Capture the cell that displays the provided text and extract its (X, Y) central coordinate. 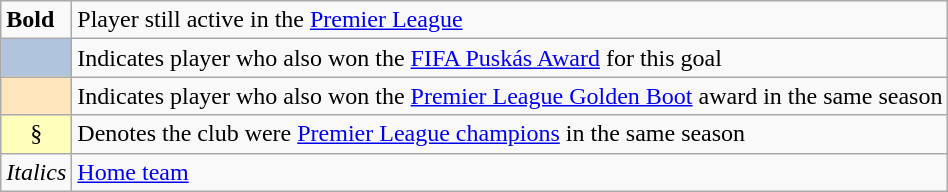
Indicates player who also won the FIFA Puskás Award for this goal (510, 58)
Italics (36, 172)
Denotes the club were Premier League champions in the same season (510, 134)
Player still active in the Premier League (510, 20)
Indicates player who also won the Premier League Golden Boot award in the same season (510, 96)
§ (36, 134)
Bold (36, 20)
Home team (510, 172)
